Output the [X, Y] coordinate of the center of the cell containing the given text.  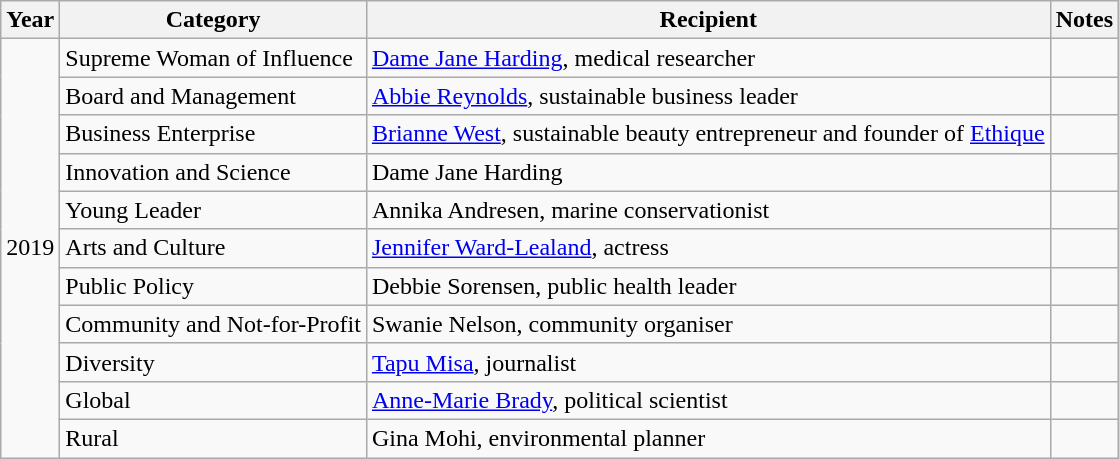
Anne-Marie Brady, political scientist [708, 400]
Supreme Woman of Influence [214, 58]
Rural [214, 438]
2019 [30, 248]
Recipient [708, 20]
Arts and Culture [214, 248]
Global [214, 400]
Dame Jane Harding, medical researcher [708, 58]
Dame Jane Harding [708, 172]
Debbie Sorensen, public health leader [708, 286]
Community and Not-for-Profit [214, 324]
Diversity [214, 362]
Abbie Reynolds, sustainable business leader [708, 96]
Business Enterprise [214, 134]
Tapu Misa, journalist [708, 362]
Gina Mohi, environmental planner [708, 438]
Category [214, 20]
Year [30, 20]
Young Leader [214, 210]
Swanie Nelson, community organiser [708, 324]
Jennifer Ward-Lealand, actress [708, 248]
Annika Andresen, marine conservationist [708, 210]
Board and Management [214, 96]
Notes [1084, 20]
Innovation and Science [214, 172]
Brianne West, sustainable beauty entrepreneur and founder of Ethique [708, 134]
Public Policy [214, 286]
